Scan for the cell matching the given text and deliver its [X, Y] coordinate at center. 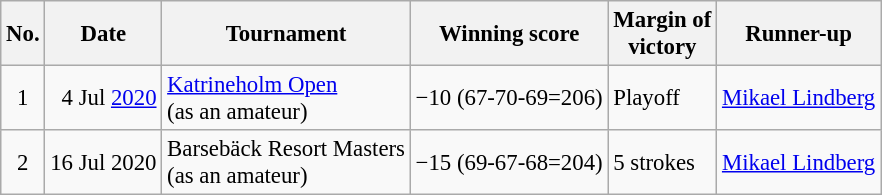
16 Jul 2020 [104, 162]
4 Jul 2020 [104, 98]
Barsebäck Resort Masters(as an amateur) [286, 162]
Playoff [662, 98]
Katrineholm Open(as an amateur) [286, 98]
Date [104, 34]
Tournament [286, 34]
1 [23, 98]
No. [23, 34]
Runner-up [799, 34]
−15 (69-67-68=204) [509, 162]
Winning score [509, 34]
5 strokes [662, 162]
Margin ofvictory [662, 34]
−10 (67-70-69=206) [509, 98]
2 [23, 162]
